Pinpoint the cell where the given text exists, returning its (X, Y) midpoint coordinate. 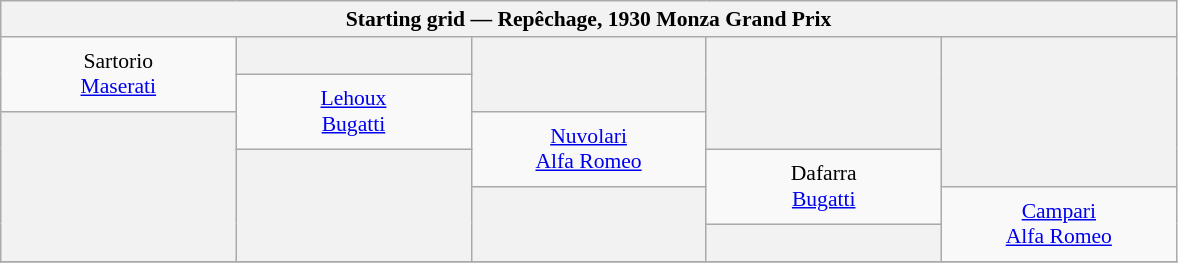
CampariAlfa Romeo (1058, 224)
DafarraBugatti (824, 186)
Starting grid — Repêchage, 1930 Monza Grand Prix (589, 19)
LehouxBugatti (354, 112)
NuvolariAlfa Romeo (588, 150)
SartorioMaserati (118, 74)
